Find where the given text appears and provide that cell's center as (x, y) coordinate. 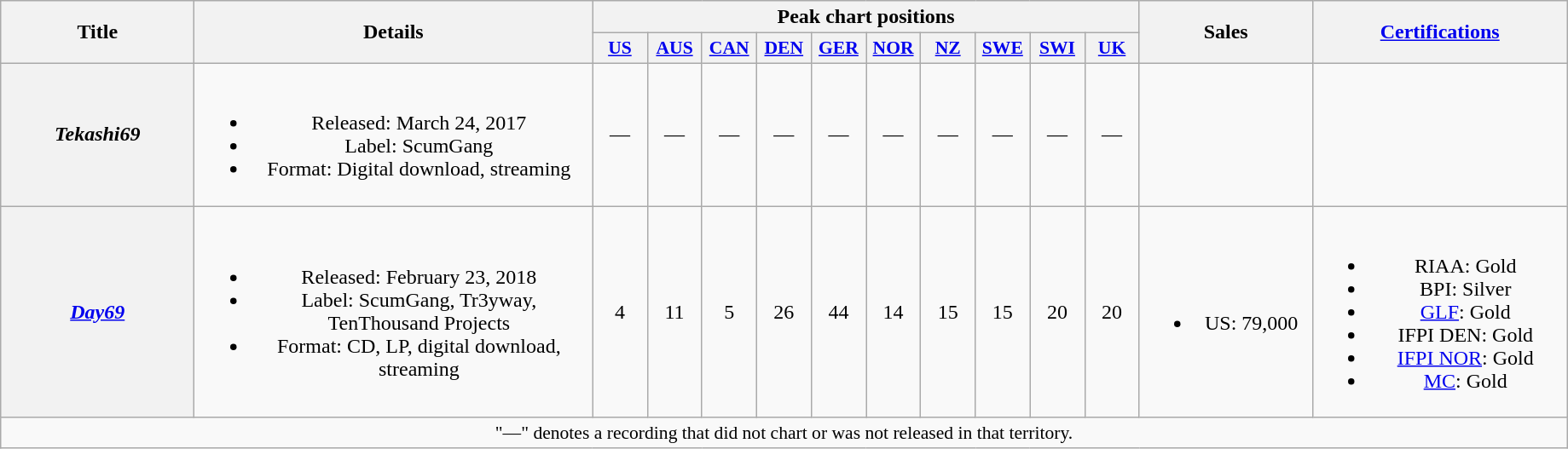
SWI (1057, 49)
26 (784, 312)
Certifications (1439, 32)
CAN (729, 49)
Released: March 24, 2017Label: ScumGangFormat: Digital download, streaming (394, 135)
4 (620, 312)
DEN (784, 49)
NOR (894, 49)
AUS (674, 49)
RIAA: GoldBPI: SilverGLF: GoldIFPI DEN: GoldIFPI NOR: GoldMC: Gold (1439, 312)
5 (729, 312)
Details (394, 32)
GER (838, 49)
Tekashi69 (97, 135)
US (620, 49)
Peak chart positions (866, 17)
SWE (1003, 49)
44 (838, 312)
Released: February 23, 2018Label: ScumGang, Tr3yway, TenThousand ProjectsFormat: CD, LP, digital download, streaming (394, 312)
"—" denotes a recording that did not chart or was not released in that territory. (784, 433)
Day69 (97, 312)
Title (97, 32)
11 (674, 312)
NZ (948, 49)
Sales (1226, 32)
US: 79,000 (1226, 312)
UK (1112, 49)
14 (894, 312)
